Search for the cell housing the specified text and yield its [x, y] center coordinate. 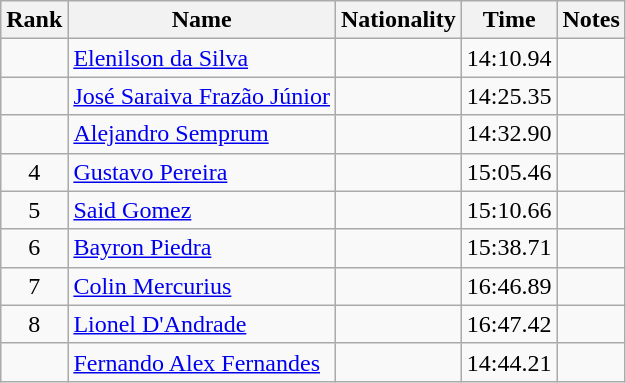
14:32.90 [509, 134]
14:10.94 [509, 58]
6 [34, 248]
Bayron Piedra [202, 248]
15:10.66 [509, 210]
Nationality [399, 20]
16:46.89 [509, 286]
Gustavo Pereira [202, 172]
Rank [34, 20]
8 [34, 324]
Alejandro Semprum [202, 134]
14:25.35 [509, 96]
Notes [591, 20]
José Saraiva Frazão Júnior [202, 96]
4 [34, 172]
5 [34, 210]
Colin Mercurius [202, 286]
Said Gomez [202, 210]
14:44.21 [509, 362]
Elenilson da Silva [202, 58]
16:47.42 [509, 324]
Fernando Alex Fernandes [202, 362]
7 [34, 286]
Time [509, 20]
15:38.71 [509, 248]
15:05.46 [509, 172]
Lionel D'Andrade [202, 324]
Name [202, 20]
